Locate the cell with the specified text and output its (X, Y) center coordinate. 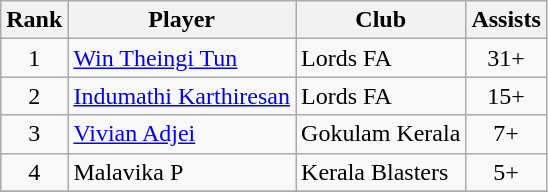
7+ (506, 134)
Assists (506, 20)
Vivian Adjei (182, 134)
Player (182, 20)
Gokulam Kerala (381, 134)
Club (381, 20)
2 (34, 96)
1 (34, 58)
Rank (34, 20)
3 (34, 134)
Indumathi Karthiresan (182, 96)
Kerala Blasters (381, 172)
15+ (506, 96)
Malavika P (182, 172)
31+ (506, 58)
4 (34, 172)
5+ (506, 172)
Win Theingi Tun (182, 58)
